Find where the given text appears and provide that cell's center as [X, Y] coordinate. 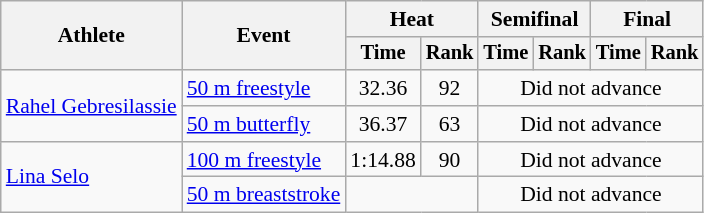
50 m butterfly [264, 124]
32.36 [382, 88]
Semifinal [534, 19]
63 [450, 124]
50 m breaststroke [264, 195]
Athlete [92, 36]
36.37 [382, 124]
1:14.88 [382, 160]
Event [264, 36]
100 m freestyle [264, 160]
Final [647, 19]
92 [450, 88]
Lina Selo [92, 178]
90 [450, 160]
Rahel Gebresilassie [92, 106]
Heat [412, 19]
50 m freestyle [264, 88]
